Scan for the cell matching the given text and deliver its [X, Y] coordinate at center. 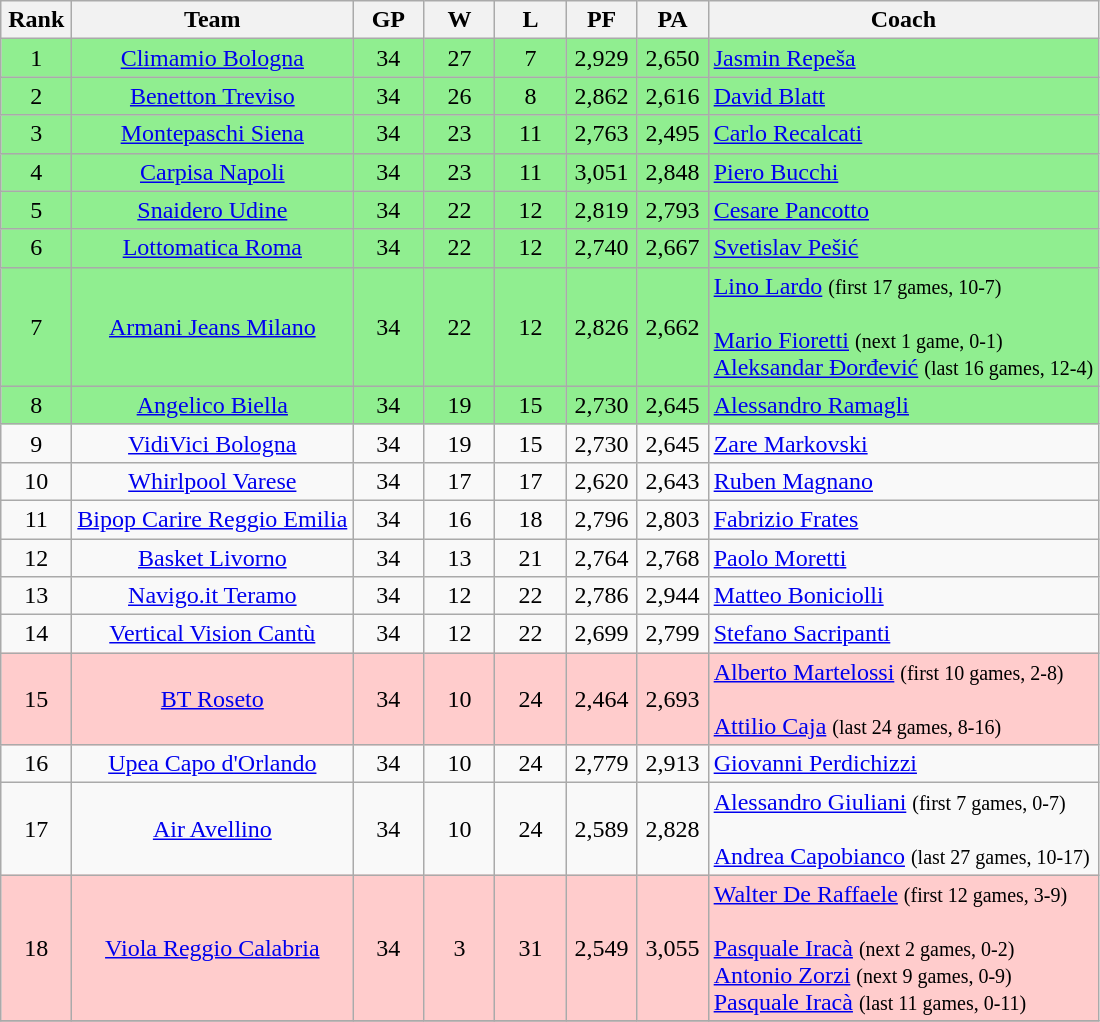
2,589 [602, 829]
3,051 [602, 172]
5 [36, 210]
Alessandro Giuliani (first 7 games, 0-7) Andrea Capobianco (last 27 games, 10-17) [903, 829]
2,779 [602, 764]
Svetislav Pešić [903, 248]
2,819 [602, 210]
Bipop Carire Reggio Emilia [212, 519]
2,464 [602, 699]
Lino Lardo (first 17 games, 10-7) Mario Fioretti (next 1 game, 0-1) Aleksandar Đorđević (last 16 games, 12-4) [903, 326]
2,799 [672, 634]
Jasmin Repeša [903, 58]
Piero Bucchi [903, 172]
Viola Reggio Calabria [212, 948]
Snaidero Udine [212, 210]
Fabrizio Frates [903, 519]
2,929 [602, 58]
PF [602, 20]
2,693 [672, 699]
2 [36, 96]
2,620 [602, 481]
9 [36, 443]
2,913 [672, 764]
2,862 [602, 96]
Basket Livorno [212, 557]
Upea Capo d'Orlando [212, 764]
Lottomatica Roma [212, 248]
Vertical Vision Cantù [212, 634]
14 [36, 634]
Armani Jeans Milano [212, 326]
Walter De Raffaele (first 12 games, 3-9) Pasquale Iracà (next 2 games, 0-2) Antonio Zorzi (next 9 games, 0-9) Pasquale Iracà (last 11 games, 0-11) [903, 948]
2,768 [672, 557]
Zare Markovski [903, 443]
31 [530, 948]
Angelico Biella [212, 405]
Navigo.it Teramo [212, 596]
2,793 [672, 210]
Alberto Martelossi (first 10 games, 2-8) Attilio Caja (last 24 games, 8-16) [903, 699]
2,828 [672, 829]
2,786 [602, 596]
L [530, 20]
2,699 [602, 634]
BT Roseto [212, 699]
2,803 [672, 519]
Giovanni Perdichizzi [903, 764]
Matteo Boniciolli [903, 596]
2,944 [672, 596]
2,662 [672, 326]
VidiVici Bologna [212, 443]
2,796 [602, 519]
David Blatt [903, 96]
2,549 [602, 948]
Carlo Recalcati [903, 134]
2,667 [672, 248]
2,826 [602, 326]
2,495 [672, 134]
Rank [36, 20]
Ruben Magnano [903, 481]
Stefano Sacripanti [903, 634]
2,740 [602, 248]
2,764 [602, 557]
3,055 [672, 948]
26 [460, 96]
2,763 [602, 134]
6 [36, 248]
Paolo Moretti [903, 557]
4 [36, 172]
27 [460, 58]
W [460, 20]
21 [530, 557]
2,616 [672, 96]
Air Avellino [212, 829]
1 [36, 58]
GP [388, 20]
Whirlpool Varese [212, 481]
2,643 [672, 481]
Climamio Bologna [212, 58]
Coach [903, 20]
Benetton Treviso [212, 96]
Cesare Pancotto [903, 210]
Montepaschi Siena [212, 134]
PA [672, 20]
Team [212, 20]
Carpisa Napoli [212, 172]
2,848 [672, 172]
2,650 [672, 58]
Alessandro Ramagli [903, 405]
